Identify which cell holds the provided text, then report its [x, y] central coordinate. 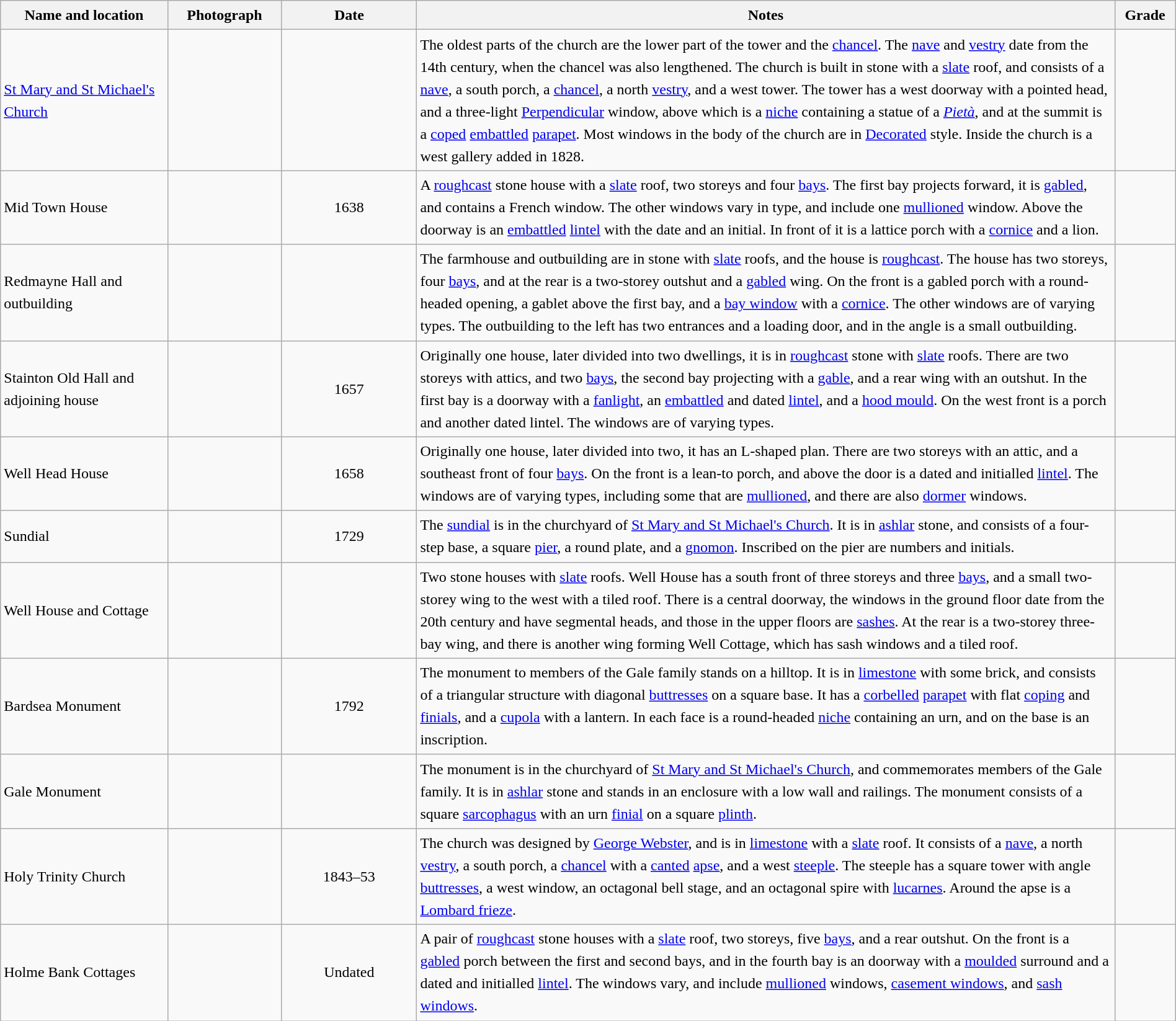
Well House and Cottage [84, 610]
Redmayne Hall and outbuilding [84, 293]
Mid Town House [84, 207]
Well Head House [84, 474]
Stainton Old Hall and adjoining house [84, 388]
Gale Monument [84, 791]
1638 [349, 207]
Holme Bank Cottages [84, 973]
Notes [765, 15]
Grade [1145, 15]
Name and location [84, 15]
Holy Trinity Church [84, 876]
Undated [349, 973]
1843–53 [349, 876]
Date [349, 15]
1657 [349, 388]
1792 [349, 706]
Sundial [84, 536]
Bardsea Monument [84, 706]
St Mary and St Michael's Church [84, 100]
Photograph [225, 15]
1658 [349, 474]
1729 [349, 536]
